Identify which cell holds the provided text, then report its [x, y] central coordinate. 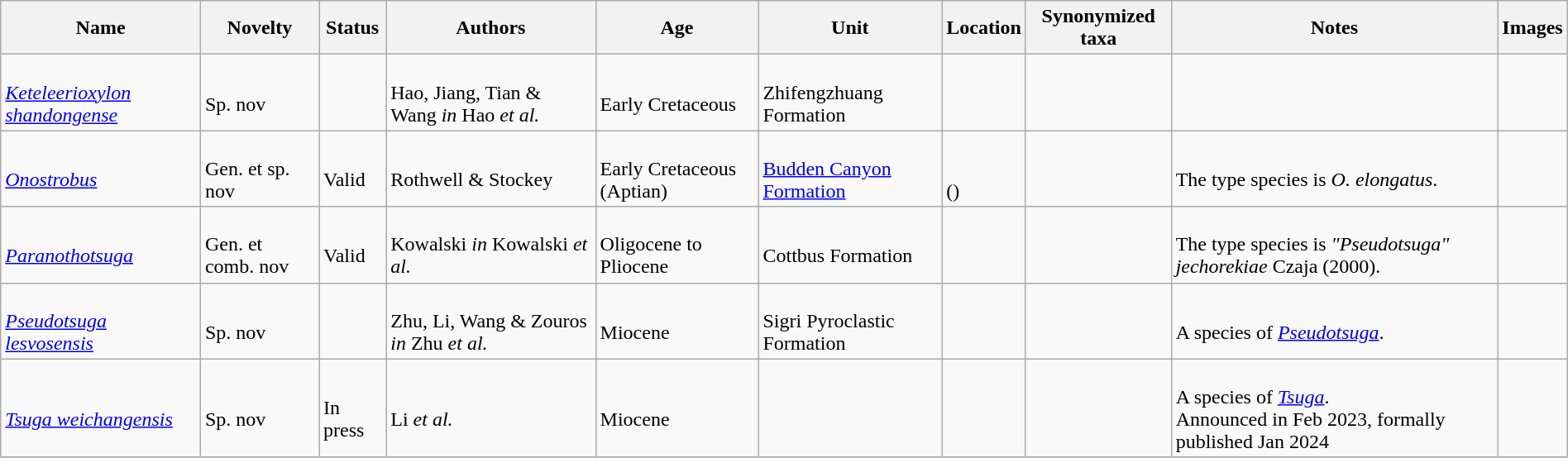
Gen. et comb. nov [260, 245]
Kowalski in Kowalski et al. [491, 245]
Images [1533, 28]
Location [984, 28]
The type species is O. elongatus. [1335, 169]
Cottbus Formation [850, 245]
Authors [491, 28]
A species of Pseudotsuga. [1335, 321]
Paranothotsuga [101, 245]
Li et al. [491, 408]
Hao, Jiang, Tian & Wang in Hao et al. [491, 93]
Name [101, 28]
Early Cretaceous [676, 93]
Pseudotsuga lesvosensis [101, 321]
Novelty [260, 28]
() [984, 169]
Zhu, Li, Wang & Zouros in Zhu et al. [491, 321]
Synonymized taxa [1098, 28]
The type species is "Pseudotsuga" jechorekiae Czaja (2000). [1335, 245]
Early Cretaceous (Aptian) [676, 169]
Notes [1335, 28]
Keteleerioxylon shandongense [101, 93]
A species of Tsuga.Announced in Feb 2023, formally published Jan 2024 [1335, 408]
Status [352, 28]
Gen. et sp. nov [260, 169]
Unit [850, 28]
Oligocene to Pliocene [676, 245]
Zhifengzhuang Formation [850, 93]
Onostrobus [101, 169]
Tsuga weichangensis [101, 408]
Age [676, 28]
Budden Canyon Formation [850, 169]
In press [352, 408]
Sigri Pyroclastic Formation [850, 321]
Rothwell & Stockey [491, 169]
